Scan for the cell matching the given text and deliver its [x, y] coordinate at center. 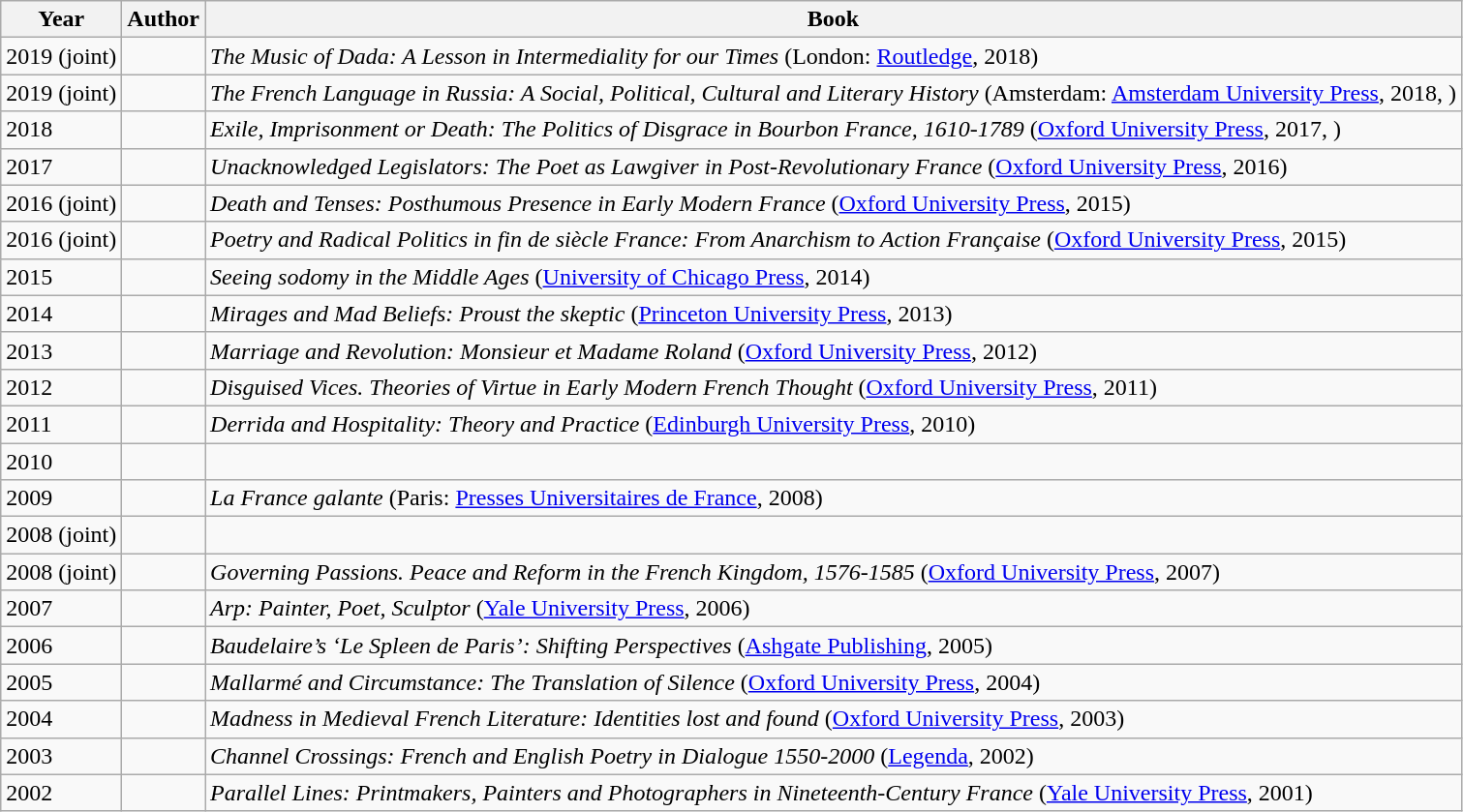
Parallel Lines: Printmakers, Painters and Photographers in Nineteenth-Century France (Yale University Press, 2001) [834, 793]
La France galante (Paris: Presses Universitaires de France, 2008) [834, 498]
Year [62, 19]
2017 [62, 166]
The Music of Dada: A Lesson in Intermediality for our Times (London: Routledge, 2018) [834, 56]
Baudelaire’s ‘Le Spleen de Paris’: Shifting Perspectives (Ashgate Publishing, 2005) [834, 646]
2018 [62, 130]
2015 [62, 277]
Mallarmé and Circumstance: The Translation of Silence (Oxford University Press, 2004) [834, 682]
Book [834, 19]
2012 [62, 387]
The French Language in Russia: A Social, Political, Cultural and Literary History (Amsterdam: Amsterdam University Press, 2018, ) [834, 93]
2013 [62, 350]
Marriage and Revolution: Monsieur et Madame Roland (Oxford University Press, 2012) [834, 350]
Channel Crossings: French and English Poetry in Dialogue 1550-2000 (Legenda, 2002) [834, 756]
Author [164, 19]
2009 [62, 498]
Seeing sodomy in the Middle Ages (University of Chicago Press, 2014) [834, 277]
Poetry and Radical Politics in fin de siècle France: From Anarchism to Action Française (Oxford University Press, 2015) [834, 240]
2005 [62, 682]
Exile, Imprisonment or Death: The Politics of Disgrace in Bourbon France, 1610-1789 (Oxford University Press, 2017, ) [834, 130]
2002 [62, 793]
2004 [62, 719]
2010 [62, 462]
2006 [62, 646]
Death and Tenses: Posthumous Presence in Early Modern France (Oxford University Press, 2015) [834, 203]
Disguised Vices. Theories of Virtue in Early Modern French Thought (Oxford University Press, 2011) [834, 387]
Unacknowledged Legislators: The Poet as Lawgiver in Post-Revolutionary France (Oxford University Press, 2016) [834, 166]
Governing Passions. Peace and Reform in the French Kingdom, 1576-1585 (Oxford University Press, 2007) [834, 572]
Arp: Painter, Poet, Sculptor (Yale University Press, 2006) [834, 609]
2014 [62, 314]
2007 [62, 609]
Madness in Medieval French Literature: Identities lost and found (Oxford University Press, 2003) [834, 719]
2003 [62, 756]
Derrida and Hospitality: Theory and Practice (Edinburgh University Press, 2010) [834, 424]
2011 [62, 424]
Mirages and Mad Beliefs: Proust the skeptic (Princeton University Press, 2013) [834, 314]
